Capture the cell that displays the provided text and extract its (X, Y) central coordinate. 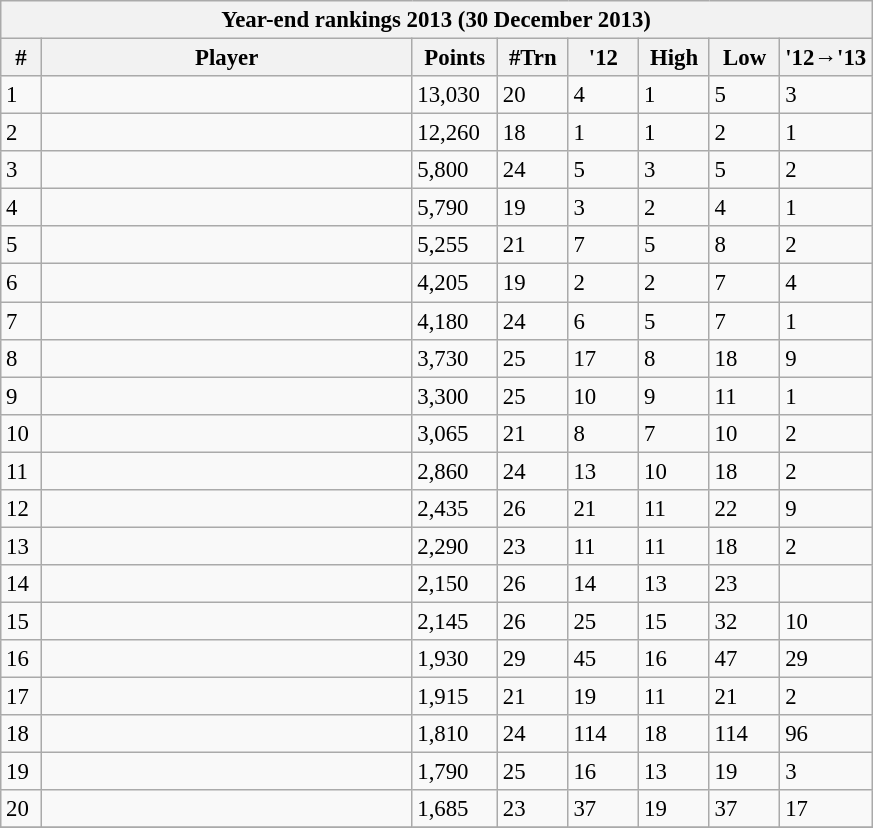
1,810 (455, 734)
1,685 (455, 809)
32 (744, 621)
96 (826, 734)
Year-end rankings 2013 (30 December 2013) (436, 20)
1,790 (455, 772)
22 (744, 509)
Points (455, 58)
5,255 (455, 245)
1,930 (455, 659)
2,435 (455, 509)
#Trn (534, 58)
47 (744, 659)
# (22, 58)
12 (22, 509)
'12 (604, 58)
2,150 (455, 584)
1,915 (455, 697)
High (674, 58)
2,860 (455, 471)
5,790 (455, 208)
3,065 (455, 433)
'12→'13 (826, 58)
2,290 (455, 546)
5,800 (455, 170)
Low (744, 58)
4,180 (455, 321)
12,260 (455, 133)
2,145 (455, 621)
3,300 (455, 396)
Player (226, 58)
45 (604, 659)
4,205 (455, 283)
13,030 (455, 95)
3,730 (455, 358)
